Identify which cell holds the provided text, then report its [x, y] central coordinate. 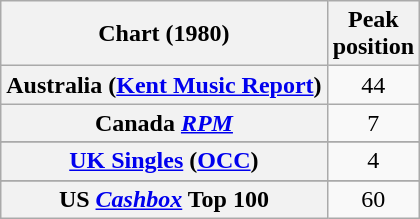
Peakposition [373, 34]
US Cashbox Top 100 [164, 199]
60 [373, 199]
44 [373, 85]
Canada RPM [164, 123]
UK Singles (OCC) [164, 161]
Chart (1980) [164, 34]
7 [373, 123]
Australia (Kent Music Report) [164, 85]
4 [373, 161]
